Return the [X, Y] coordinate for the center point of the cell that contains the specified text.  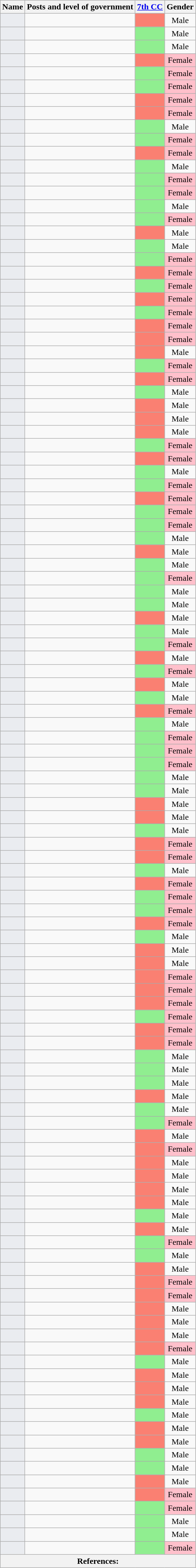
7th CC [150, 7]
Gender [180, 7]
Name [13, 7]
Posts and level of government [80, 7]
References: [98, 1561]
